For the text-containing cell, return its midpoint in [X, Y] coordinate format. 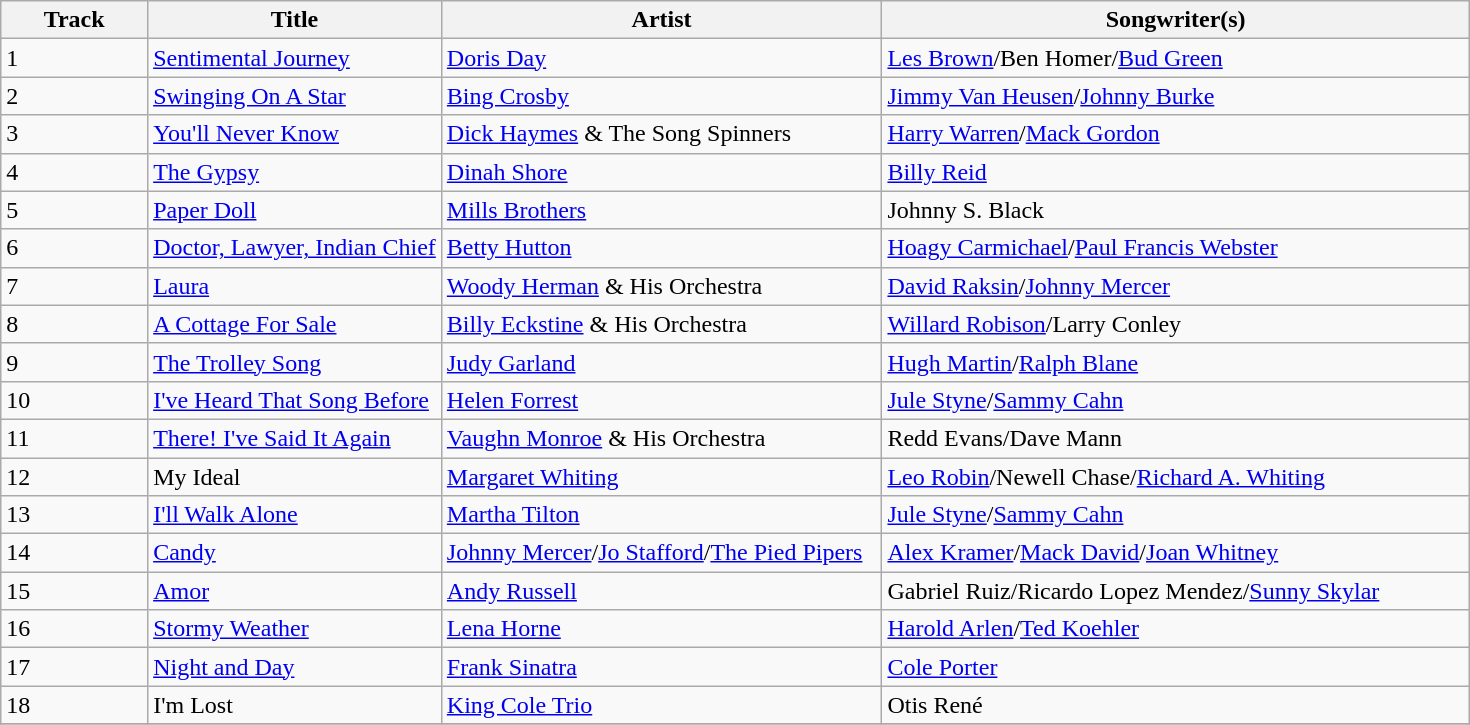
You'll Never Know [295, 134]
17 [74, 667]
11 [74, 438]
Stormy Weather [295, 629]
Frank Sinatra [662, 667]
Mills Brothers [662, 210]
Leo Robin/Newell Chase/Richard A. Whiting [1176, 477]
Harry Warren/Mack Gordon [1176, 134]
4 [74, 172]
Laura [295, 286]
Margaret Whiting [662, 477]
Billy Eckstine & His Orchestra [662, 324]
The Trolley Song [295, 362]
Martha Tilton [662, 515]
Paper Doll [295, 210]
Helen Forrest [662, 400]
My Ideal [295, 477]
Alex Kramer/Mack David/Joan Whitney [1176, 553]
Woody Herman & His Orchestra [662, 286]
Amor [295, 591]
Judy Garland [662, 362]
2 [74, 96]
Title [295, 20]
1 [74, 58]
Redd Evans/Dave Mann [1176, 438]
Sentimental Journey [295, 58]
Johnny Mercer/Jo Stafford/The Pied Pipers [662, 553]
14 [74, 553]
I've Heard That Song Before [295, 400]
7 [74, 286]
I'm Lost [295, 705]
Cole Porter [1176, 667]
3 [74, 134]
Dick Haymes & The Song Spinners [662, 134]
Dinah Shore [662, 172]
I'll Walk Alone [295, 515]
8 [74, 324]
9 [74, 362]
There! I've Said It Again [295, 438]
15 [74, 591]
Hugh Martin/Ralph Blane [1176, 362]
12 [74, 477]
Candy [295, 553]
Betty Hutton [662, 248]
Track [74, 20]
Vaughn Monroe & His Orchestra [662, 438]
A Cottage For Sale [295, 324]
Swinging On A Star [295, 96]
5 [74, 210]
16 [74, 629]
The Gypsy [295, 172]
Bing Crosby [662, 96]
13 [74, 515]
10 [74, 400]
Lena Horne [662, 629]
King Cole Trio [662, 705]
Les Brown/Ben Homer/Bud Green [1176, 58]
David Raksin/Johnny Mercer [1176, 286]
Gabriel Ruiz/Ricardo Lopez Mendez/Sunny Skylar [1176, 591]
Night and Day [295, 667]
Jimmy Van Heusen/Johnny Burke [1176, 96]
Harold Arlen/Ted Koehler [1176, 629]
Johnny S. Black [1176, 210]
18 [74, 705]
Otis René [1176, 705]
Artist [662, 20]
Billy Reid [1176, 172]
Willard Robison/Larry Conley [1176, 324]
Doris Day [662, 58]
Andy Russell [662, 591]
6 [74, 248]
Doctor, Lawyer, Indian Chief [295, 248]
Songwriter(s) [1176, 20]
Hoagy Carmichael/Paul Francis Webster [1176, 248]
